Scan for the cell matching the given text and deliver its (x, y) coordinate at center. 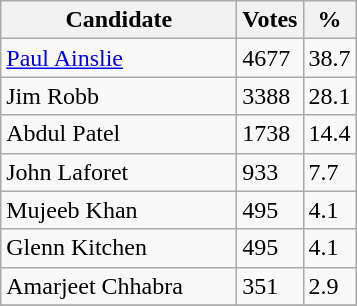
7.7 (330, 172)
Amarjeet Chhabra (119, 286)
% (330, 20)
Votes (270, 20)
Mujeeb Khan (119, 210)
Jim Robb (119, 96)
Glenn Kitchen (119, 248)
933 (270, 172)
2.9 (330, 286)
John Laforet (119, 172)
28.1 (330, 96)
Paul Ainslie (119, 58)
38.7 (330, 58)
4677 (270, 58)
14.4 (330, 134)
Candidate (119, 20)
1738 (270, 134)
351 (270, 286)
Abdul Patel (119, 134)
3388 (270, 96)
